Search for the cell housing the specified text and yield its (X, Y) center coordinate. 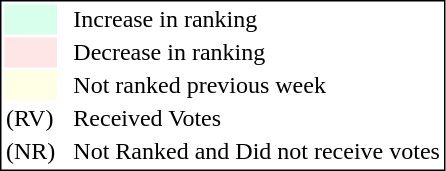
Received Votes (257, 119)
Not Ranked and Did not receive votes (257, 151)
Decrease in ranking (257, 53)
Not ranked previous week (257, 85)
(NR) (30, 151)
Increase in ranking (257, 19)
(RV) (30, 119)
